Provide the [x, y] coordinate of the cell's center where the given text is located.  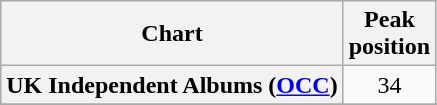
Chart [172, 34]
UK Independent Albums (OCC) [172, 85]
34 [389, 85]
Peakposition [389, 34]
